Pinpoint the cell where the given text exists, returning its [x, y] midpoint coordinate. 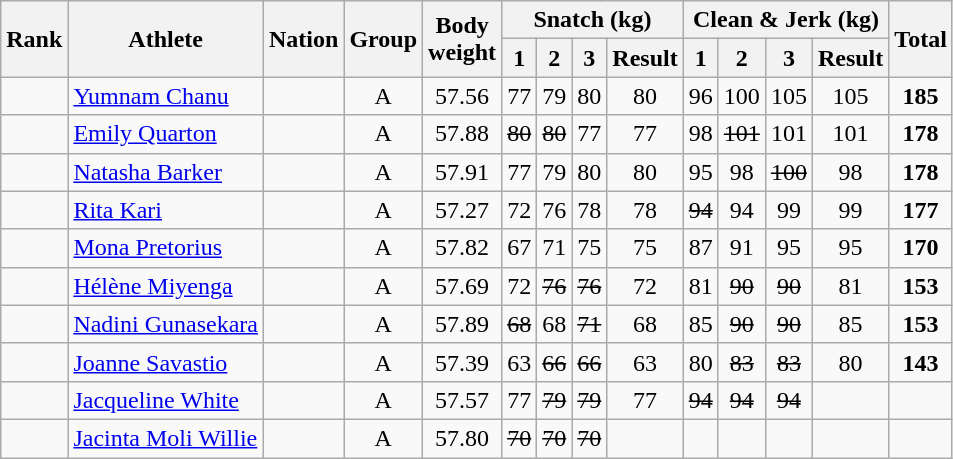
Rita Kari [166, 210]
67 [520, 248]
57.91 [462, 172]
96 [700, 96]
57.82 [462, 248]
57.56 [462, 96]
143 [921, 362]
Natasha Barker [166, 172]
Clean & Jerk (kg) [786, 20]
Jacqueline White [166, 400]
91 [742, 248]
57.57 [462, 400]
Group [384, 39]
Yumnam Chanu [166, 96]
57.88 [462, 134]
Bodyweight [462, 39]
Rank [34, 39]
Athlete [166, 39]
177 [921, 210]
57.89 [462, 324]
Nation [304, 39]
170 [921, 248]
Mona Pretorius [166, 248]
Hélène Miyenga [166, 286]
185 [921, 96]
87 [700, 248]
57.69 [462, 286]
Total [921, 39]
57.80 [462, 438]
Jacinta Moli Willie [166, 438]
57.27 [462, 210]
Joanne Savastio [166, 362]
57.39 [462, 362]
Emily Quarton [166, 134]
Nadini Gunasekara [166, 324]
Snatch (kg) [593, 20]
